Identify which cell holds the provided text, then report its (x, y) central coordinate. 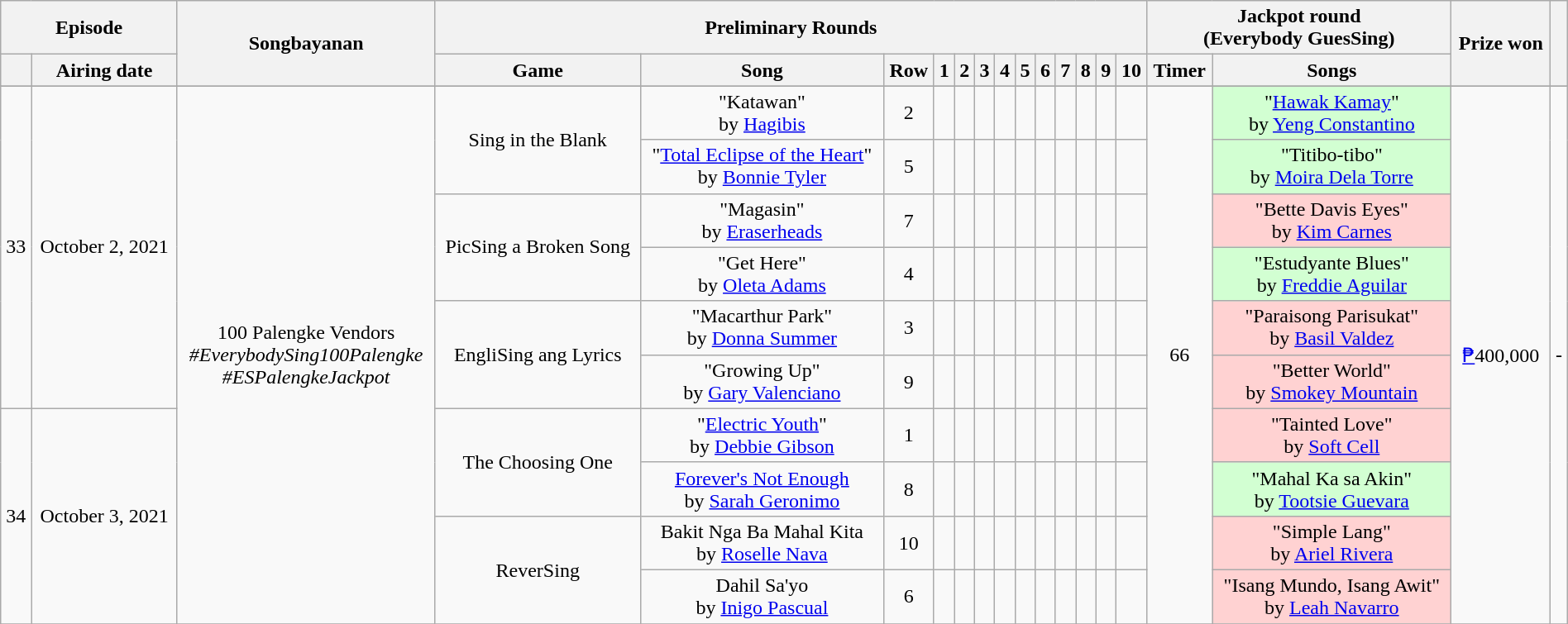
66 (1179, 355)
Airing date (104, 70)
"Total Eclipse of the Heart" by Bonnie Tyler (762, 167)
October 2, 2021 (104, 247)
Song (762, 70)
Row (908, 70)
"Better World"by Smokey Mountain (1331, 382)
34 (17, 516)
"Paraisong Parisukat"by Basil Valdez (1331, 327)
EngliSing ang Lyrics (538, 355)
Forever's Not Enough by Sarah Geronimo (762, 489)
"Growing Up" by Gary Valenciano (762, 382)
"Macarthur Park" by Donna Summer (762, 327)
Preliminary Rounds (791, 28)
Episode (89, 28)
"Electric Youth" by Debbie Gibson (762, 435)
Songbayanan (306, 43)
"Mahal Ka sa Akin"by Tootsie Guevara (1331, 489)
100 Palengke Vendors #EverybodySing100Palengke #ESPalengkeJackpot (306, 355)
"Bette Davis Eyes"by Kim Carnes (1331, 220)
PicSing a Broken Song (538, 247)
Dahil Sa'yo by Inigo Pascual (762, 597)
"Hawak Kamay"by Yeng Constantino (1331, 112)
"Simple Lang"by Ariel Rivera (1331, 542)
Songs (1331, 70)
"Tainted Love"by Soft Cell (1331, 435)
"Isang Mundo, Isang Awit"by Leah Navarro (1331, 597)
₱400,000 (1501, 355)
Prize won (1501, 43)
"Estudyante Blues"by Freddie Aguilar (1331, 274)
Timer (1179, 70)
- (1560, 355)
The Choosing One (538, 462)
"Katawan" by Hagibis (762, 112)
"Titibo-tibo"by Moira Dela Torre (1331, 167)
33 (17, 247)
Jackpot round(Everybody GuesSing) (1299, 28)
Bakit Nga Ba Mahal Kita by Roselle Nava (762, 542)
"Magasin" by Eraserheads (762, 220)
Game (538, 70)
October 3, 2021 (104, 516)
"Get Here" by Oleta Adams (762, 274)
Sing in the Blank (538, 140)
ReverSing (538, 569)
